Locate the cell with the specified text and output its (x, y) center coordinate. 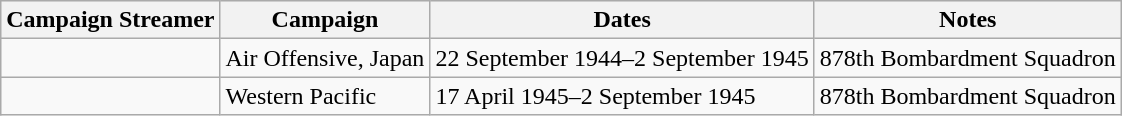
22 September 1944–2 September 1945 (622, 58)
Campaign (325, 20)
Western Pacific (325, 96)
Notes (968, 20)
17 April 1945–2 September 1945 (622, 96)
Air Offensive, Japan (325, 58)
Campaign Streamer (110, 20)
Dates (622, 20)
